Search for the cell housing the specified text and yield its (x, y) center coordinate. 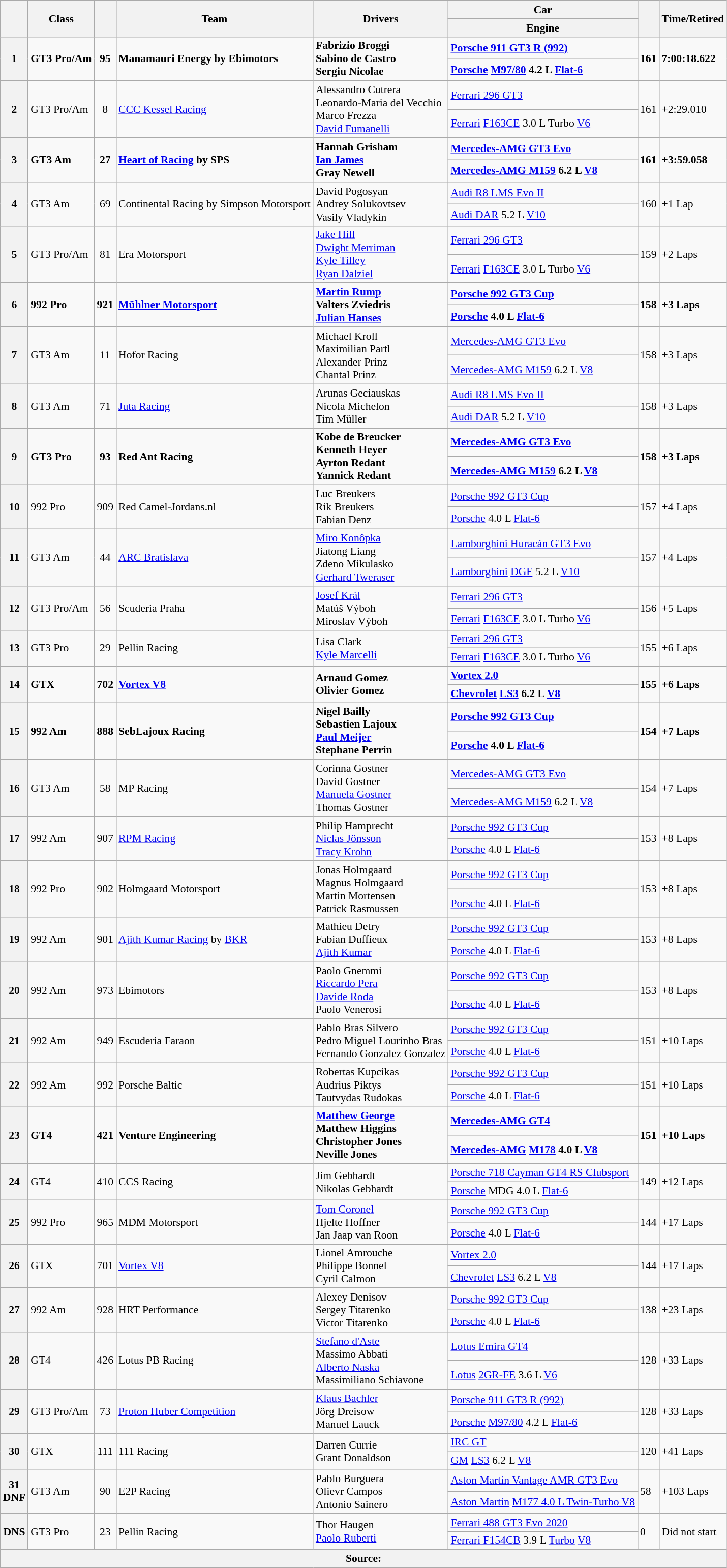
71 (105, 406)
Robertas Kupcikas Audrius Piktys Tautvydas Rudokas (380, 1085)
30 (14, 1451)
Jim Gebhardt Nikolas Gebhardt (380, 1182)
22 (14, 1085)
93 (105, 457)
Scuderia Praha (215, 608)
Thor Haugen Paolo Ruberti (380, 1531)
Team (215, 18)
2 (14, 109)
44 (105, 558)
Source: (364, 1559)
MDM Motorsport (215, 1222)
Lionel Amrouche Philippe Bonnel Cyril Calmon (380, 1266)
Luc Breukers Rik Breukers Fabian Denz (380, 507)
Paolo Gnemmi Riccardo Pera Davide Roda Paolo Venerosi (380, 990)
Jonas Holmgaard Magnus Holmgaard Martin Mortensen Patrick Rasmussen (380, 889)
14 (14, 684)
Lamborghini DGF 5.2 L V10 (543, 572)
31DNF (14, 1492)
Ferrari F154CB 3.9 L Turbo V8 (543, 1541)
CCS Racing (215, 1182)
Alexey Denisov Sergey Titarenko Victor Titarenko (380, 1311)
Era Motorsport (215, 254)
+41 Laps (693, 1451)
921 (105, 305)
+2:29.010 (693, 109)
Holmgaard Motorsport (215, 889)
Hofor Racing (215, 355)
David Pogosyan Andrey Solukovtsev Vasily Vladykin (380, 204)
+23 Laps (693, 1311)
Porsche Baltic (215, 1085)
Manamauri Energy by Ebimotors (215, 59)
SebLajoux Racing (215, 731)
Tom Coronel Hjelte Hoffner Jan Jaap van Roon (380, 1222)
Lamborghini Huracán GT3 Evo (543, 544)
Ebimotors (215, 990)
Aston Martin Vantage AMR GT3 Evo (543, 1481)
Klaus Bachler Jörg Dreisow Manuel Lauck (380, 1411)
702 (105, 684)
+5 Laps (693, 608)
9 (14, 457)
Jake Hill Dwight Merriman Kyle Tilley Ryan Dalziel (380, 254)
Lotus Emira GT4 (543, 1346)
Corinna Gostner David Gostner Manuela Gostner Thomas Gostner (380, 788)
4 (14, 204)
Aston Martin M177 4.0 L Twin-Turbo V8 (543, 1502)
IRC GT (543, 1442)
Lotus 2GR-FE 3.6 L V6 (543, 1375)
Lisa Clark Kyle Marcelli (380, 648)
111 (105, 1451)
Escuderia Faraon (215, 1041)
5 (14, 254)
902 (105, 889)
1 (14, 59)
410 (105, 1182)
+12 Laps (693, 1182)
Martin Rump Valters Zviedris Julian Hanses (380, 305)
7 (14, 355)
E2P Racing (215, 1492)
Juta Racing (215, 406)
Red Camel-Jordans.nl (215, 507)
HRT Performance (215, 1311)
Mercedes-AMG M178 4.0 L V8 (543, 1150)
Lotus PB Racing (215, 1361)
90 (105, 1492)
MP Racing (215, 788)
Pablo Bras Silvero Pedro Miguel Lourinho Bras Fernando Gonzalez Gonzalez (380, 1041)
81 (105, 254)
DNS (14, 1531)
28 (14, 1361)
Car (543, 10)
Mathieu Detry Fabian Duffieux Ajith Kumar (380, 940)
Drivers (380, 18)
965 (105, 1222)
Porsche MDG 4.0 L Flat-6 (543, 1191)
Alessandro Cutrera Leonardo-Maria del Vecchio Marco Frezza David Fumanelli (380, 109)
138 (649, 1311)
Matthew George Matthew Higgins Christopher Jones Neville Jones (380, 1135)
69 (105, 204)
Heart of Racing by SPS (215, 160)
Ferrari 488 GT3 Evo 2020 (543, 1523)
Darren Currie Grant Donaldson (380, 1451)
Venture Engineering (215, 1135)
+2 Laps (693, 254)
Proton Huber Competition (215, 1411)
Michael Kroll Maximilian Partl Alexander Prinz Chantal Prinz (380, 355)
21 (14, 1041)
0 (649, 1531)
Philip Hamprecht Niclas Jönsson Tracy Krohn (380, 839)
Time/Retired (693, 18)
149 (649, 1182)
Engine (543, 28)
Stefano d'Aste Massimo Abbati Alberto Naska Massimiliano Schiavone (380, 1361)
73 (105, 1411)
928 (105, 1311)
10 (14, 507)
159 (649, 254)
12 (14, 608)
CCC Kessel Racing (215, 109)
56 (105, 608)
Red Ant Racing (215, 457)
15 (14, 731)
Arunas Geciauskas Nicola Michelon Tim Müller (380, 406)
701 (105, 1266)
949 (105, 1041)
992 (105, 1085)
Continental Racing by Simpson Motorsport (215, 204)
18 (14, 889)
6 (14, 305)
Class (61, 18)
Ajith Kumar Racing by BKR (215, 940)
26 (14, 1266)
20 (14, 990)
120 (649, 1451)
25 (14, 1222)
Did not start (693, 1531)
973 (105, 990)
888 (105, 731)
156 (649, 608)
Nigel Bailly Sebastien Lajoux Paul Meijer Stephane Perrin (380, 731)
Kobe de Breucker Kenneth Heyer Ayrton Redant Yannick Redant (380, 457)
ARC Bratislava (215, 558)
421 (105, 1135)
Josef Král Matúš Výboh Miroslav Výboh (380, 608)
RPM Racing (215, 839)
GM LS3 6.2 L V8 (543, 1461)
909 (105, 507)
426 (105, 1361)
16 (14, 788)
+103 Laps (693, 1492)
160 (649, 204)
Miro Konôpka Jiatong Liang Zdeno Mikulasko Gerhard Tweraser (380, 558)
19 (14, 940)
24 (14, 1182)
Mercedes-AMG GT4 (543, 1121)
Porsche 718 Cayman GT4 RS Clubsport (543, 1173)
901 (105, 940)
3 (14, 160)
111 Racing (215, 1451)
7:00:18.622 (693, 59)
13 (14, 648)
Arnaud Gomez Olivier Gomez (380, 684)
Pablo Burguera Olievr Campos Antonio Sainero (380, 1492)
Hannah Grisham Ian James Gray Newell (380, 160)
95 (105, 59)
+3:59.058 (693, 160)
17 (14, 839)
Mühlner Motorsport (215, 305)
Fabrizio Broggi Sabino de Castro Sergiu Nicolae (380, 59)
+1 Lap (693, 204)
907 (105, 839)
